Output the [X, Y] coordinate of the center of the cell containing the given text.  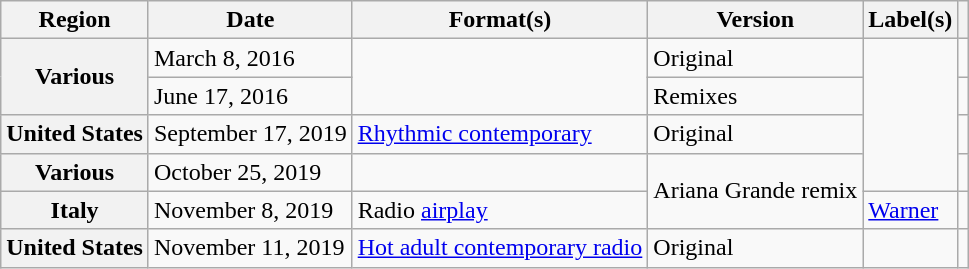
October 25, 2019 [250, 172]
Remixes [756, 96]
Format(s) [500, 20]
March 8, 2016 [250, 58]
November 8, 2019 [250, 210]
Ariana Grande remix [756, 191]
Rhythmic contemporary [500, 134]
Region [75, 20]
Radio airplay [500, 210]
Italy [75, 210]
June 17, 2016 [250, 96]
Label(s) [910, 20]
Version [756, 20]
Warner [910, 210]
Date [250, 20]
September 17, 2019 [250, 134]
Hot adult contemporary radio [500, 248]
November 11, 2019 [250, 248]
